Determine the [x, y] coordinate at the center of the cell enclosing the given text.  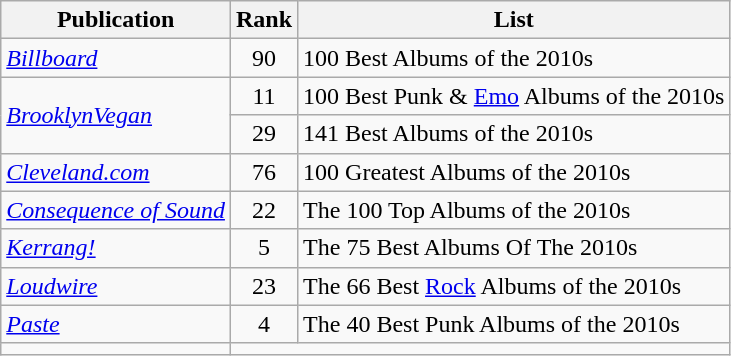
List [514, 20]
141 Best Albums of the 2010s [514, 134]
BrooklynVegan [116, 115]
11 [264, 96]
Rank [264, 20]
23 [264, 286]
90 [264, 58]
The 40 Best Punk Albums of the 2010s [514, 324]
The 66 Best Rock Albums of the 2010s [514, 286]
The 100 Top Albums of the 2010s [514, 210]
100 Best Albums of the 2010s [514, 58]
Consequence of Sound [116, 210]
Paste [116, 324]
Publication [116, 20]
29 [264, 134]
100 Best Punk & Emo Albums of the 2010s [514, 96]
The 75 Best Albums Of The 2010s [514, 248]
Cleveland.com [116, 172]
5 [264, 248]
76 [264, 172]
Kerrang! [116, 248]
22 [264, 210]
100 Greatest Albums of the 2010s [514, 172]
Loudwire [116, 286]
4 [264, 324]
Billboard [116, 58]
